Return the [x, y] coordinate for the center point of the cell that contains the specified text.  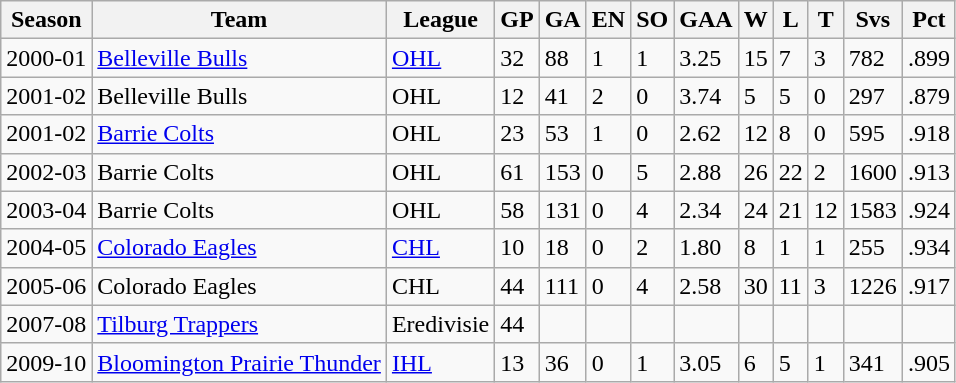
255 [872, 248]
2009-10 [46, 362]
3.05 [706, 362]
SO [652, 20]
2003-04 [46, 210]
30 [756, 286]
3.25 [706, 58]
10 [517, 248]
2004-05 [46, 248]
2.88 [706, 172]
Tilburg Trappers [240, 324]
23 [517, 134]
2.62 [706, 134]
W [756, 20]
26 [756, 172]
153 [562, 172]
24 [756, 210]
595 [872, 134]
2007-08 [46, 324]
2000-01 [46, 58]
GAA [706, 20]
41 [562, 96]
Pct [928, 20]
IHL [440, 362]
EN [608, 20]
T [826, 20]
2.58 [706, 286]
21 [790, 210]
13 [517, 362]
18 [562, 248]
3.74 [706, 96]
GP [517, 20]
Eredivisie [440, 324]
.934 [928, 248]
58 [517, 210]
League [440, 20]
32 [517, 58]
15 [756, 58]
61 [517, 172]
.879 [928, 96]
Svs [872, 20]
2002-03 [46, 172]
GA [562, 20]
6 [756, 362]
Season [46, 20]
36 [562, 362]
88 [562, 58]
1226 [872, 286]
53 [562, 134]
7 [790, 58]
1583 [872, 210]
22 [790, 172]
1600 [872, 172]
.917 [928, 286]
Team [240, 20]
111 [562, 286]
2.34 [706, 210]
2005-06 [46, 286]
131 [562, 210]
Bloomington Prairie Thunder [240, 362]
297 [872, 96]
11 [790, 286]
782 [872, 58]
.913 [928, 172]
L [790, 20]
.918 [928, 134]
341 [872, 362]
1.80 [706, 248]
.899 [928, 58]
.924 [928, 210]
.905 [928, 362]
